Provide the [X, Y] coordinate of the cell's center where the given text is located.  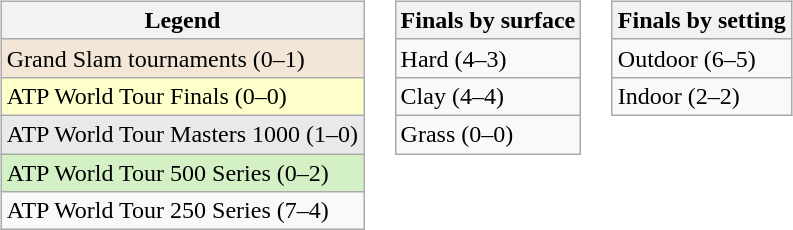
Grand Slam tournaments (0–1) [182, 58]
Outdoor (6–5) [702, 58]
ATP World Tour Finals (0–0) [182, 96]
Hard (4–3) [488, 58]
Grass (0–0) [488, 134]
Finals by setting [702, 20]
Indoor (2–2) [702, 96]
Finals by surface [488, 20]
Legend [182, 20]
ATP World Tour 500 Series (0–2) [182, 173]
Clay (4–4) [488, 96]
ATP World Tour Masters 1000 (1–0) [182, 134]
ATP World Tour 250 Series (7–4) [182, 211]
